Find where the given text appears and provide that cell's center as (X, Y) coordinate. 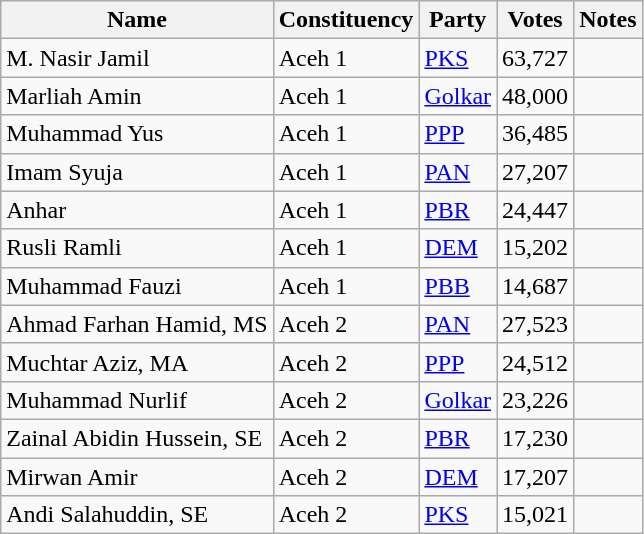
Zainal Abidin Hussein, SE (137, 438)
14,687 (536, 286)
36,485 (536, 134)
Andi Salahuddin, SE (137, 515)
Muhammad Yus (137, 134)
Mirwan Amir (137, 477)
Muchtar Aziz, MA (137, 362)
15,202 (536, 248)
17,230 (536, 438)
M. Nasir Jamil (137, 58)
15,021 (536, 515)
Anhar (137, 210)
Votes (536, 20)
Rusli Ramli (137, 248)
Imam Syuja (137, 172)
Marliah Amin (137, 96)
Muhammad Nurlif (137, 400)
17,207 (536, 477)
Name (137, 20)
23,226 (536, 400)
27,523 (536, 324)
Ahmad Farhan Hamid, MS (137, 324)
Notes (608, 20)
PBB (458, 286)
24,512 (536, 362)
48,000 (536, 96)
Muhammad Fauzi (137, 286)
24,447 (536, 210)
27,207 (536, 172)
Party (458, 20)
Constituency (346, 20)
63,727 (536, 58)
